Capture the cell that displays the provided text and extract its [X, Y] central coordinate. 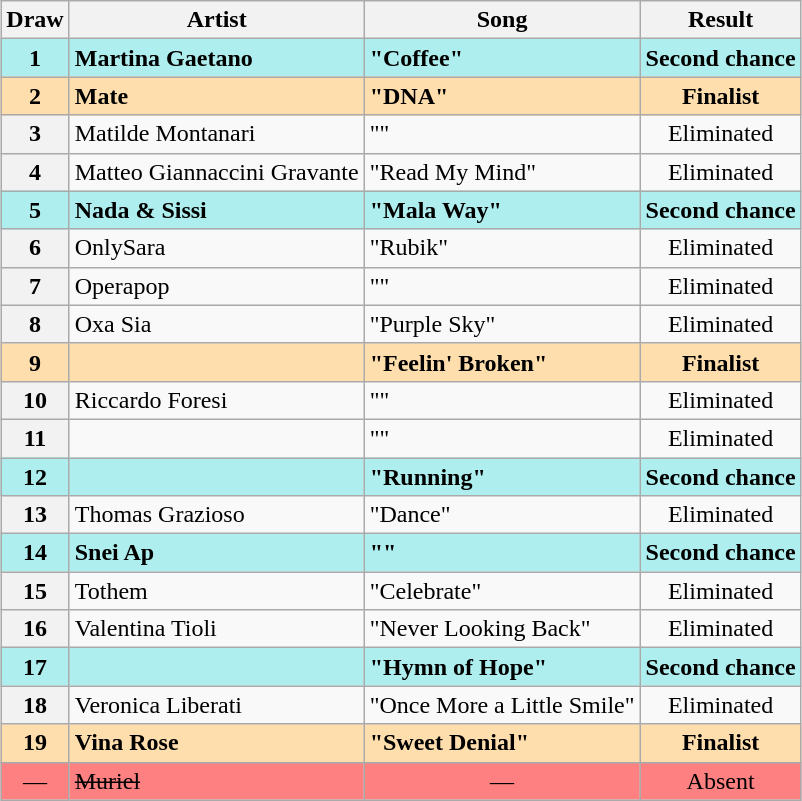
18 [35, 705]
9 [35, 362]
"Sweet Denial" [502, 743]
Operapop [216, 286]
"Rubik" [502, 248]
4 [35, 172]
Martina Gaetano [216, 58]
Vina Rose [216, 743]
"Coffee" [502, 58]
Snei Ap [216, 553]
Nada & Sissi [216, 210]
Oxa Sia [216, 324]
OnlySara [216, 248]
8 [35, 324]
"Mala Way" [502, 210]
14 [35, 553]
"Hymn of Hope" [502, 667]
7 [35, 286]
"Running" [502, 477]
"Purple Sky" [502, 324]
11 [35, 438]
Thomas Grazioso [216, 515]
"Read My Mind" [502, 172]
Mate [216, 96]
Matteo Giannaccini Gravante [216, 172]
3 [35, 134]
10 [35, 400]
12 [35, 477]
"Never Looking Back" [502, 629]
Song [502, 20]
Tothem [216, 591]
Result [720, 20]
Veronica Liberati [216, 705]
15 [35, 591]
"Celebrate" [502, 591]
Valentina Tioli [216, 629]
Riccardo Foresi [216, 400]
16 [35, 629]
"Dance" [502, 515]
"Feelin' Broken" [502, 362]
Draw [35, 20]
5 [35, 210]
6 [35, 248]
17 [35, 667]
"DNA" [502, 96]
2 [35, 96]
19 [35, 743]
Muriel [216, 781]
Matilde Montanari [216, 134]
"Once More a Little Smile" [502, 705]
1 [35, 58]
Absent [720, 781]
13 [35, 515]
Artist [216, 20]
